Search for the cell housing the specified text and yield its (x, y) center coordinate. 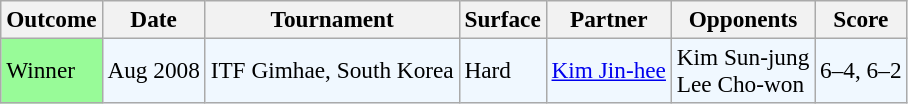
Outcome (52, 19)
Surface (502, 19)
Kim Jin-hee (608, 70)
Tournament (332, 19)
Aug 2008 (154, 70)
6–4, 6–2 (861, 70)
ITF Gimhae, South Korea (332, 70)
Winner (52, 70)
Kim Sun-jung Lee Cho-won (742, 70)
Opponents (742, 19)
Score (861, 19)
Date (154, 19)
Partner (608, 19)
Hard (502, 70)
